Output the [x, y] coordinate of the center of the cell containing the given text.  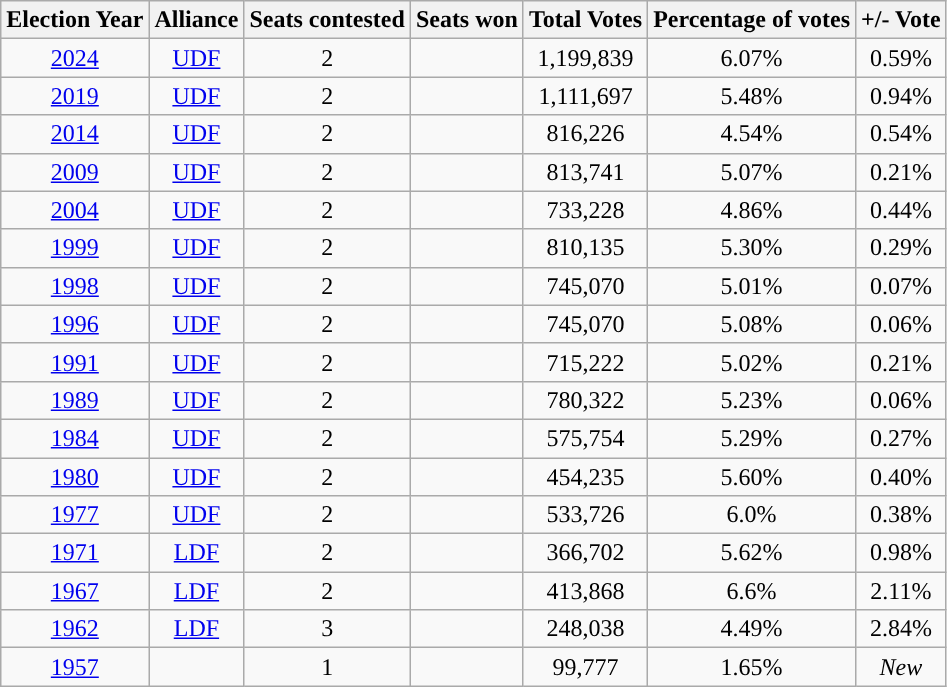
5.07% [752, 172]
1991 [75, 362]
0.27% [902, 438]
2.11% [902, 591]
1962 [75, 629]
5.08% [752, 324]
5.29% [752, 438]
780,322 [585, 400]
5.62% [752, 553]
Seats contested [327, 20]
0.59% [902, 58]
5.01% [752, 286]
1998 [75, 286]
733,228 [585, 210]
810,135 [585, 248]
5.48% [752, 96]
6.07% [752, 58]
575,754 [585, 438]
2004 [75, 210]
1.65% [752, 667]
0.94% [902, 96]
0.54% [902, 134]
6.6% [752, 591]
5.30% [752, 248]
4.49% [752, 629]
1,111,697 [585, 96]
1 [327, 667]
1984 [75, 438]
533,726 [585, 515]
1980 [75, 477]
1996 [75, 324]
5.02% [752, 362]
1957 [75, 667]
4.54% [752, 134]
816,226 [585, 134]
1977 [75, 515]
1989 [75, 400]
0.29% [902, 248]
248,038 [585, 629]
4.86% [752, 210]
2024 [75, 58]
3 [327, 629]
Total Votes [585, 20]
813,741 [585, 172]
Seats won [466, 20]
Percentage of votes [752, 20]
1971 [75, 553]
5.60% [752, 477]
99,777 [585, 667]
+/- Vote [902, 20]
2009 [75, 172]
413,868 [585, 591]
2019 [75, 96]
5.23% [752, 400]
Alliance [196, 20]
0.98% [902, 553]
1999 [75, 248]
1,199,839 [585, 58]
366,702 [585, 553]
715,222 [585, 362]
0.44% [902, 210]
Election Year [75, 20]
0.40% [902, 477]
0.07% [902, 286]
0.38% [902, 515]
6.0% [752, 515]
2.84% [902, 629]
2014 [75, 134]
1967 [75, 591]
New [902, 667]
454,235 [585, 477]
